Capture the cell that displays the provided text and extract its [x, y] central coordinate. 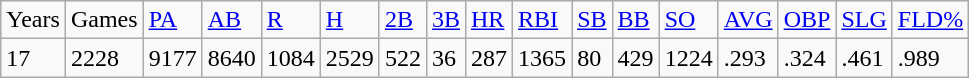
HR [488, 20]
SLG [864, 20]
.293 [748, 58]
3B [446, 20]
.324 [807, 58]
287 [488, 58]
429 [636, 58]
9177 [172, 58]
2B [402, 20]
1365 [542, 58]
2228 [104, 58]
FLD% [930, 20]
36 [446, 58]
1084 [290, 58]
17 [34, 58]
1224 [688, 58]
522 [402, 58]
Years [34, 20]
.989 [930, 58]
RBI [542, 20]
SO [688, 20]
80 [592, 58]
BB [636, 20]
OBP [807, 20]
R [290, 20]
.461 [864, 58]
AB [232, 20]
SB [592, 20]
AVG [748, 20]
H [350, 20]
2529 [350, 58]
8640 [232, 58]
PA [172, 20]
Games [104, 20]
